Capture the cell that displays the provided text and extract its (X, Y) central coordinate. 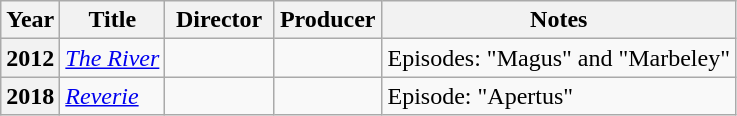
2012 (30, 58)
Year (30, 20)
2018 (30, 96)
Producer (328, 20)
Episodes: "Magus" and "Marbeley" (559, 58)
Episode: "Apertus" (559, 96)
Notes (559, 20)
Title (112, 20)
The River (112, 58)
Director (220, 20)
Reverie (112, 96)
